From the cell containing the given text, extract its center point as [x, y] coordinate. 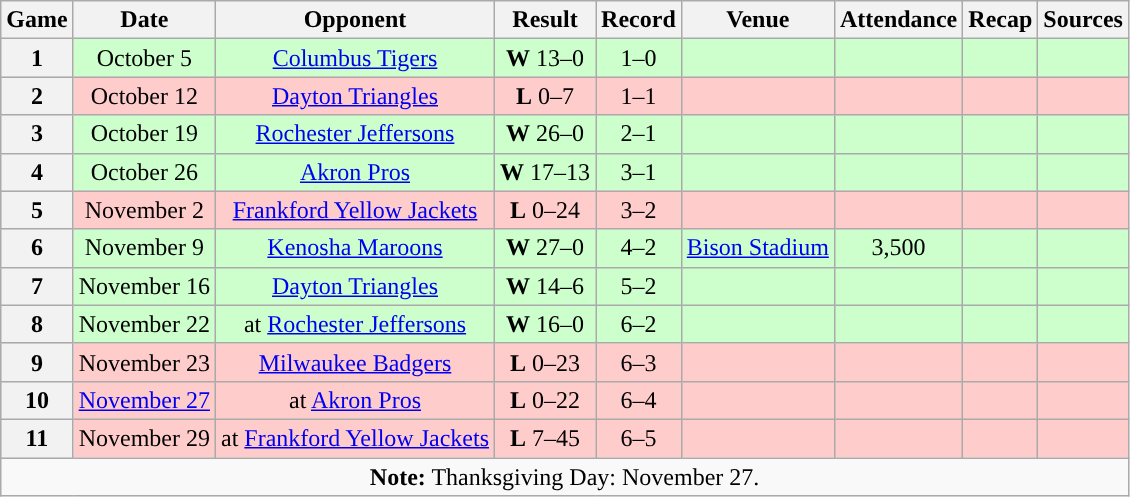
November 27 [144, 400]
Date [144, 20]
Recap [1000, 20]
4–2 [639, 248]
October 26 [144, 172]
8 [37, 324]
5 [37, 210]
W 26–0 [546, 134]
L 0–7 [546, 96]
L 7–45 [546, 438]
Kenosha Maroons [354, 248]
3–1 [639, 172]
Venue [758, 20]
Rochester Jeffersons [354, 134]
Frankford Yellow Jackets [354, 210]
7 [37, 286]
October 5 [144, 58]
Game [37, 20]
Opponent [354, 20]
11 [37, 438]
November 16 [144, 286]
6–4 [639, 400]
1–1 [639, 96]
November 29 [144, 438]
Note: Thanksgiving Day: November 27. [565, 477]
1–0 [639, 58]
Milwaukee Badgers [354, 362]
1 [37, 58]
L 0–23 [546, 362]
3 [37, 134]
at Rochester Jeffersons [354, 324]
November 9 [144, 248]
9 [37, 362]
Result [546, 20]
6–5 [639, 438]
Bison Stadium [758, 248]
October 19 [144, 134]
W 13–0 [546, 58]
3,500 [898, 248]
Sources [1084, 20]
W 27–0 [546, 248]
2 [37, 96]
6–3 [639, 362]
3–2 [639, 210]
W 16–0 [546, 324]
4 [37, 172]
Record [639, 20]
at Akron Pros [354, 400]
Attendance [898, 20]
Akron Pros [354, 172]
10 [37, 400]
November 2 [144, 210]
at Frankford Yellow Jackets [354, 438]
W 14–6 [546, 286]
W 17–13 [546, 172]
2–1 [639, 134]
November 23 [144, 362]
L 0–22 [546, 400]
L 0–24 [546, 210]
November 22 [144, 324]
Columbus Tigers [354, 58]
5–2 [639, 286]
6 [37, 248]
6–2 [639, 324]
October 12 [144, 96]
